Determine the (X, Y) coordinate at the center of the cell enclosing the given text.  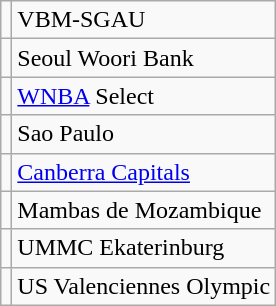
Canberra Capitals (144, 172)
UMMC Ekaterinburg (144, 248)
Mambas de Mozambique (144, 210)
WNBA Select (144, 96)
VBM-SGAU (144, 20)
US Valenciennes Olympic (144, 286)
Sao Paulo (144, 134)
Seoul Woori Bank (144, 58)
